Pinpoint the cell where the given text exists, returning its [x, y] midpoint coordinate. 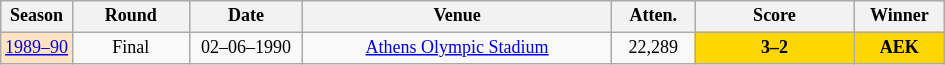
Season [37, 16]
Venue [458, 16]
AEK [900, 48]
02–06–1990 [246, 48]
Date [246, 16]
Final [130, 48]
1989–90 [37, 48]
Athens Olympic Stadium [458, 48]
Winner [900, 16]
3–2 [774, 48]
Round [130, 16]
Score [774, 16]
22,289 [653, 48]
Atten. [653, 16]
